Identify which cell holds the provided text, then report its (x, y) central coordinate. 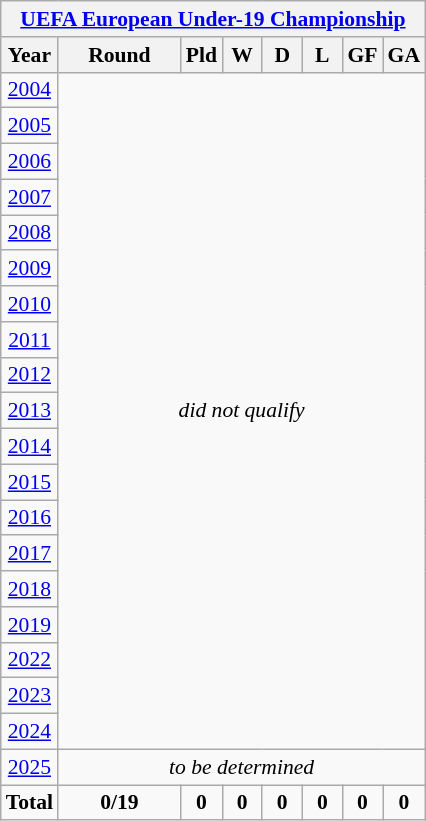
2010 (30, 304)
0/19 (120, 803)
2025 (30, 767)
2005 (30, 126)
GF (362, 55)
to be determined (242, 767)
2015 (30, 482)
D (282, 55)
2024 (30, 732)
L (322, 55)
2017 (30, 554)
2006 (30, 162)
did not qualify (242, 410)
2023 (30, 696)
Pld (202, 55)
Round (120, 55)
2016 (30, 518)
2008 (30, 233)
UEFA European Under-19 Championship (213, 19)
2014 (30, 447)
2022 (30, 660)
2012 (30, 375)
2004 (30, 90)
Year (30, 55)
2011 (30, 340)
2013 (30, 411)
2019 (30, 625)
2009 (30, 269)
Total (30, 803)
W (242, 55)
2007 (30, 197)
2018 (30, 589)
GA (404, 55)
